Search for the cell housing the specified text and yield its (X, Y) center coordinate. 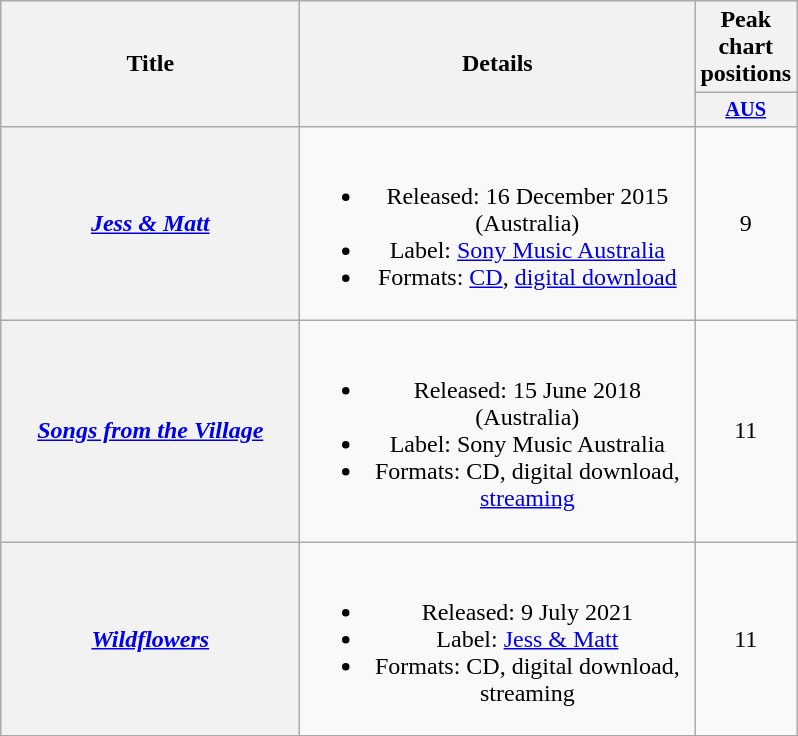
Songs from the Village (150, 432)
Released: 15 June 2018 (Australia)Label: Sony Music AustraliaFormats: CD, digital download, streaming (498, 432)
AUS (746, 110)
Jess & Matt (150, 223)
Released: 9 July 2021Label: Jess & MattFormats: CD, digital download, streaming (498, 639)
Wildflowers (150, 639)
9 (746, 223)
Peak chart positions (746, 47)
Title (150, 64)
Details (498, 64)
Released: 16 December 2015 (Australia)Label: Sony Music AustraliaFormats: CD, digital download (498, 223)
